Detect which cell encompasses the target text, then output its [X, Y] center coordinate. 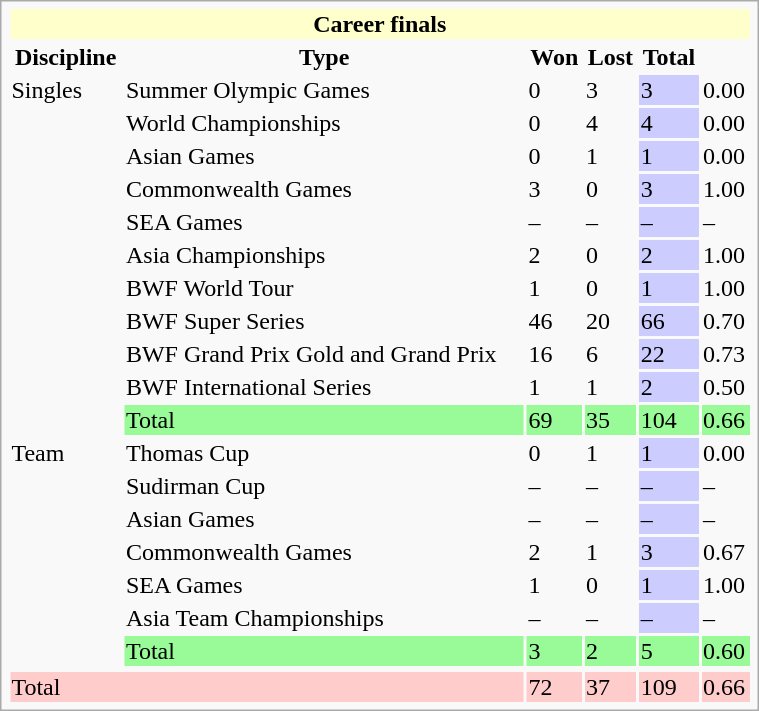
5 [668, 651]
35 [611, 420]
Thomas Cup [324, 453]
69 [554, 420]
37 [611, 687]
Sudirman Cup [324, 486]
109 [668, 687]
0.73 [726, 354]
BWF International Series [324, 387]
Career finals [380, 24]
Lost [611, 57]
BWF Super Series [324, 321]
Type [324, 57]
6 [611, 354]
104 [668, 420]
0.60 [726, 651]
72 [554, 687]
Singles [66, 255]
Asia Team Championships [324, 618]
66 [668, 321]
Won [554, 57]
Team [66, 552]
0.67 [726, 552]
22 [668, 354]
46 [554, 321]
16 [554, 354]
World Championships [324, 123]
Discipline [66, 57]
20 [611, 321]
0.70 [726, 321]
Asia Championships [324, 255]
BWF World Tour [324, 288]
0.50 [726, 387]
Summer Olympic Games [324, 90]
BWF Grand Prix Gold and Grand Prix [324, 354]
